Scan for the cell matching the given text and deliver its (x, y) coordinate at center. 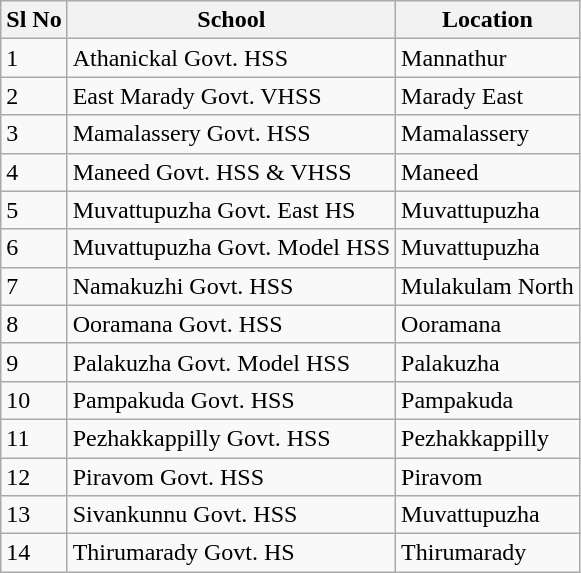
5 (34, 210)
11 (34, 438)
Location (488, 20)
Piravom (488, 477)
Muvattupuzha Govt. East HS (231, 210)
Ooramana Govt. HSS (231, 324)
Ooramana (488, 324)
Marady East (488, 96)
12 (34, 477)
Palakuzha (488, 362)
Sl No (34, 20)
10 (34, 400)
13 (34, 515)
Piravom Govt. HSS (231, 477)
8 (34, 324)
Mannathur (488, 58)
Mamalassery Govt. HSS (231, 134)
School (231, 20)
14 (34, 553)
Pezhakkappilly Govt. HSS (231, 438)
7 (34, 286)
Thirumarady (488, 553)
2 (34, 96)
1 (34, 58)
Athanickal Govt. HSS (231, 58)
Palakuzha Govt. Model HSS (231, 362)
9 (34, 362)
Pezhakkappilly (488, 438)
4 (34, 172)
Pampakuda (488, 400)
Muvattupuzha Govt. Model HSS (231, 248)
Mamalassery (488, 134)
Namakuzhi Govt. HSS (231, 286)
Maneed Govt. HSS & VHSS (231, 172)
Mulakulam North (488, 286)
3 (34, 134)
Pampakuda Govt. HSS (231, 400)
6 (34, 248)
East Marady Govt. VHSS (231, 96)
Sivankunnu Govt. HSS (231, 515)
Thirumarady Govt. HS (231, 553)
Maneed (488, 172)
